Pinpoint the cell where the given text exists, returning its [X, Y] midpoint coordinate. 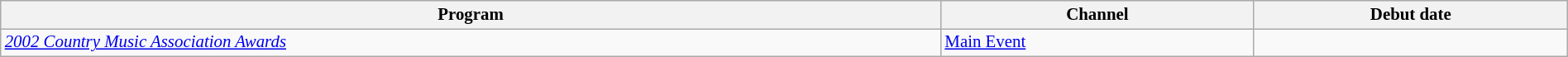
2002 Country Music Association Awards [471, 42]
Main Event [1097, 42]
Channel [1097, 15]
Debut date [1411, 15]
Program [471, 15]
